Output the (x, y) coordinate of the center of the cell containing the given text.  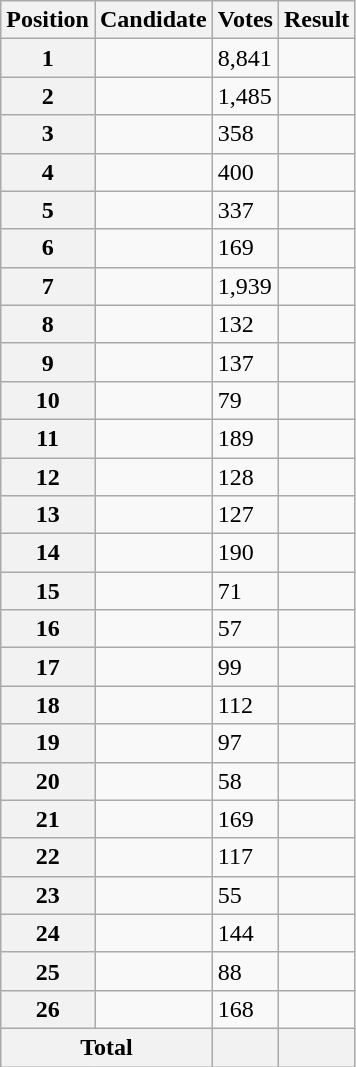
58 (245, 781)
Total (107, 1047)
26 (48, 1009)
9 (48, 362)
18 (48, 705)
117 (245, 857)
19 (48, 743)
23 (48, 895)
13 (48, 515)
57 (245, 629)
10 (48, 400)
16 (48, 629)
358 (245, 134)
97 (245, 743)
14 (48, 553)
11 (48, 438)
189 (245, 438)
17 (48, 667)
4 (48, 172)
5 (48, 210)
1 (48, 58)
20 (48, 781)
400 (245, 172)
25 (48, 971)
Result (316, 20)
79 (245, 400)
6 (48, 248)
12 (48, 477)
8 (48, 324)
3 (48, 134)
112 (245, 705)
88 (245, 971)
137 (245, 362)
1,485 (245, 96)
144 (245, 933)
128 (245, 477)
168 (245, 1009)
Position (48, 20)
190 (245, 553)
7 (48, 286)
99 (245, 667)
71 (245, 591)
Candidate (153, 20)
22 (48, 857)
24 (48, 933)
337 (245, 210)
Votes (245, 20)
21 (48, 819)
8,841 (245, 58)
55 (245, 895)
15 (48, 591)
2 (48, 96)
132 (245, 324)
1,939 (245, 286)
127 (245, 515)
